Return (X, Y) of the center of cell containing provided text 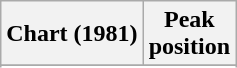
Peakposition (189, 34)
Chart (1981) (72, 34)
